Return [X, Y] of the center of cell containing provided text 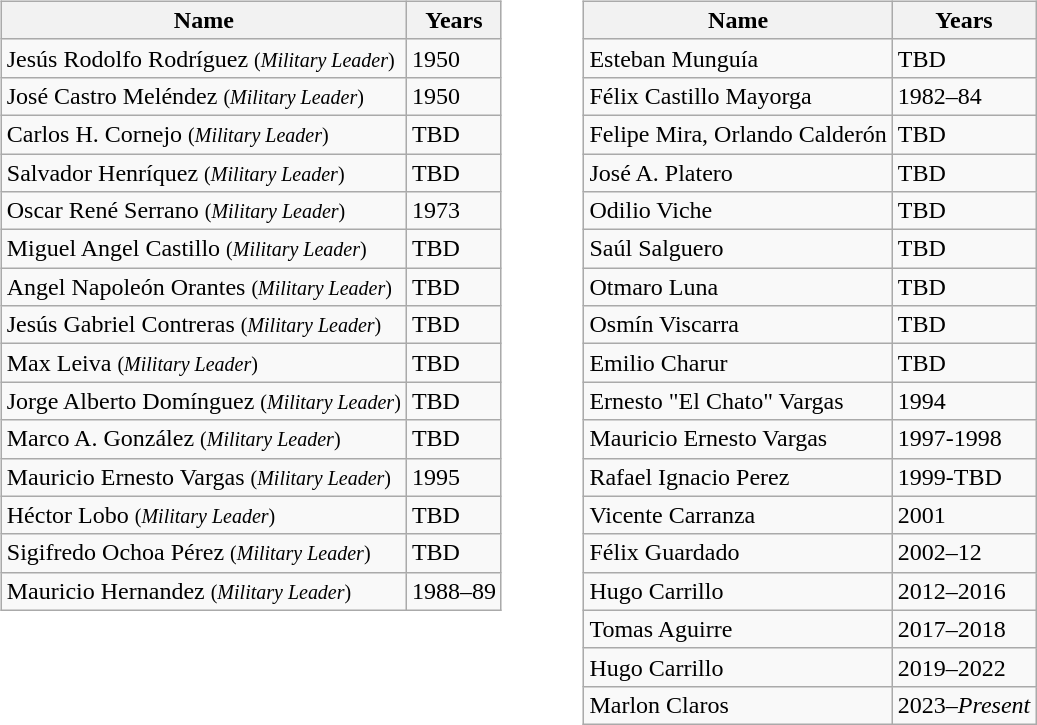
Mauricio Ernesto Vargas (Military Leader) [204, 477]
Emilio Charur [738, 363]
2019–2022 [964, 667]
José A. Platero [738, 173]
Héctor Lobo (Military Leader) [204, 515]
1994 [964, 401]
Jorge Alberto Domínguez (Military Leader) [204, 401]
Felipe Mira, Orlando Calderón [738, 134]
1997-1998 [964, 439]
1973 [454, 211]
Osmín Viscarra [738, 325]
Marco A. González (Military Leader) [204, 439]
Tomas Aguirre [738, 629]
2001 [964, 515]
Angel Napoleón Orantes (Military Leader) [204, 287]
Saúl Salguero [738, 249]
Mauricio Hernandez (Military Leader) [204, 591]
1988–89 [454, 591]
Salvador Henríquez (Military Leader) [204, 173]
Odilio Viche [738, 211]
Sigifredo Ochoa Pérez (Military Leader) [204, 553]
Rafael Ignacio Perez [738, 477]
Carlos H. Cornejo (Military Leader) [204, 134]
1999-TBD [964, 477]
2012–2016 [964, 591]
Jesús Gabriel Contreras (Military Leader) [204, 325]
Ernesto "El Chato" Vargas [738, 401]
Vicente Carranza [738, 515]
Mauricio Ernesto Vargas [738, 439]
Félix Guardado [738, 553]
2017–2018 [964, 629]
Oscar René Serrano (Military Leader) [204, 211]
1982–84 [964, 96]
Marlon Claros [738, 705]
Miguel Angel Castillo (Military Leader) [204, 249]
José Castro Meléndez (Military Leader) [204, 96]
Esteban Munguía [738, 58]
1995 [454, 477]
2023–Present [964, 705]
Max Leiva (Military Leader) [204, 363]
Otmaro Luna [738, 287]
Jesús Rodolfo Rodríguez (Military Leader) [204, 58]
Félix Castillo Mayorga [738, 96]
2002–12 [964, 553]
